Determine the [x, y] coordinate at the center of the cell enclosing the given text.  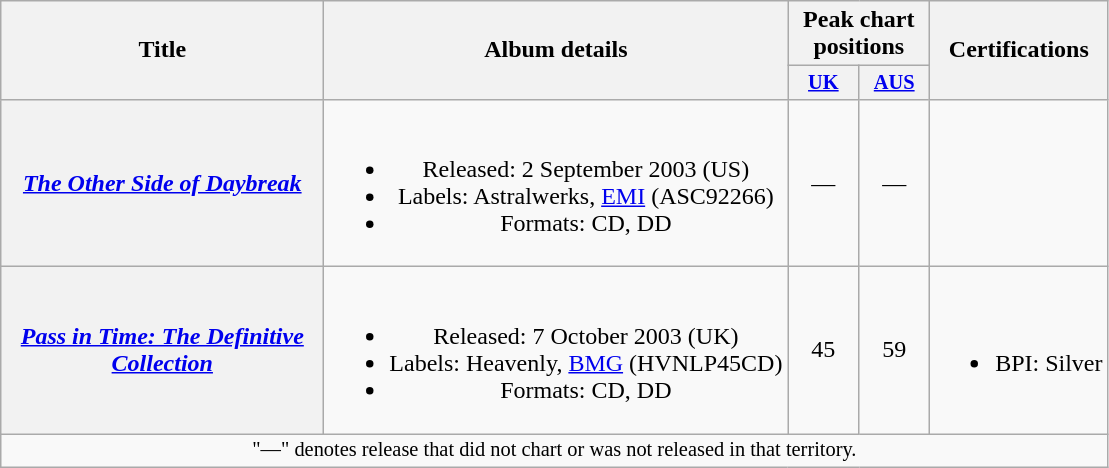
Released: 2 September 2003 (US)Labels: Astralwerks, EMI (ASC92266)Formats: CD, DD [556, 182]
59 [894, 350]
Album details [556, 50]
Title [162, 50]
AUS [894, 83]
Peak chart positions [859, 34]
BPI: Silver [1019, 350]
45 [824, 350]
Pass in Time: The Definitive Collection [162, 350]
Released: 7 October 2003 (UK)Labels: Heavenly, BMG (HVNLP45CD)Formats: CD, DD [556, 350]
Certifications [1019, 50]
UK [824, 83]
"—" denotes release that did not chart or was not released in that territory. [554, 451]
The Other Side of Daybreak [162, 182]
